Extract the [x, y] coordinate from the center of the cell holding the provided text.  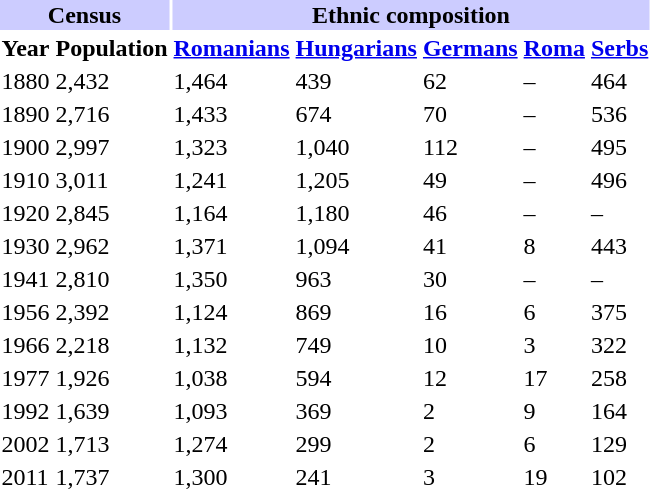
Romanians [232, 48]
3,011 [112, 180]
12 [470, 378]
1,713 [112, 444]
1,274 [232, 444]
2,716 [112, 114]
1890 [26, 114]
2,962 [112, 246]
1966 [26, 345]
1,205 [356, 180]
2,392 [112, 312]
1941 [26, 279]
3 [554, 345]
70 [470, 114]
464 [619, 81]
1920 [26, 213]
Ethnic composition [411, 15]
369 [356, 411]
16 [470, 312]
Roma [554, 48]
49 [470, 180]
1,040 [356, 147]
46 [470, 213]
41 [470, 246]
674 [356, 114]
164 [619, 411]
1,926 [112, 378]
1992 [26, 411]
1,371 [232, 246]
129 [619, 444]
963 [356, 279]
1977 [26, 378]
10 [470, 345]
258 [619, 378]
443 [619, 246]
536 [619, 114]
Census [84, 15]
2,997 [112, 147]
322 [619, 345]
1930 [26, 246]
495 [619, 147]
1910 [26, 180]
1,323 [232, 147]
112 [470, 147]
Year [26, 48]
62 [470, 81]
1,350 [232, 279]
1,464 [232, 81]
2,218 [112, 345]
Population [112, 48]
1,639 [112, 411]
1,094 [356, 246]
439 [356, 81]
2,432 [112, 81]
1956 [26, 312]
Serbs [619, 48]
8 [554, 246]
1,132 [232, 345]
1,433 [232, 114]
2002 [26, 444]
1880 [26, 81]
1,038 [232, 378]
869 [356, 312]
496 [619, 180]
1,093 [232, 411]
30 [470, 279]
2,845 [112, 213]
375 [619, 312]
299 [356, 444]
9 [554, 411]
2,810 [112, 279]
749 [356, 345]
594 [356, 378]
1,164 [232, 213]
1,180 [356, 213]
1,241 [232, 180]
17 [554, 378]
1900 [26, 147]
1,124 [232, 312]
Germans [470, 48]
Hungarians [356, 48]
